Provide the (X, Y) coordinate of the cell's center where the given text is located.  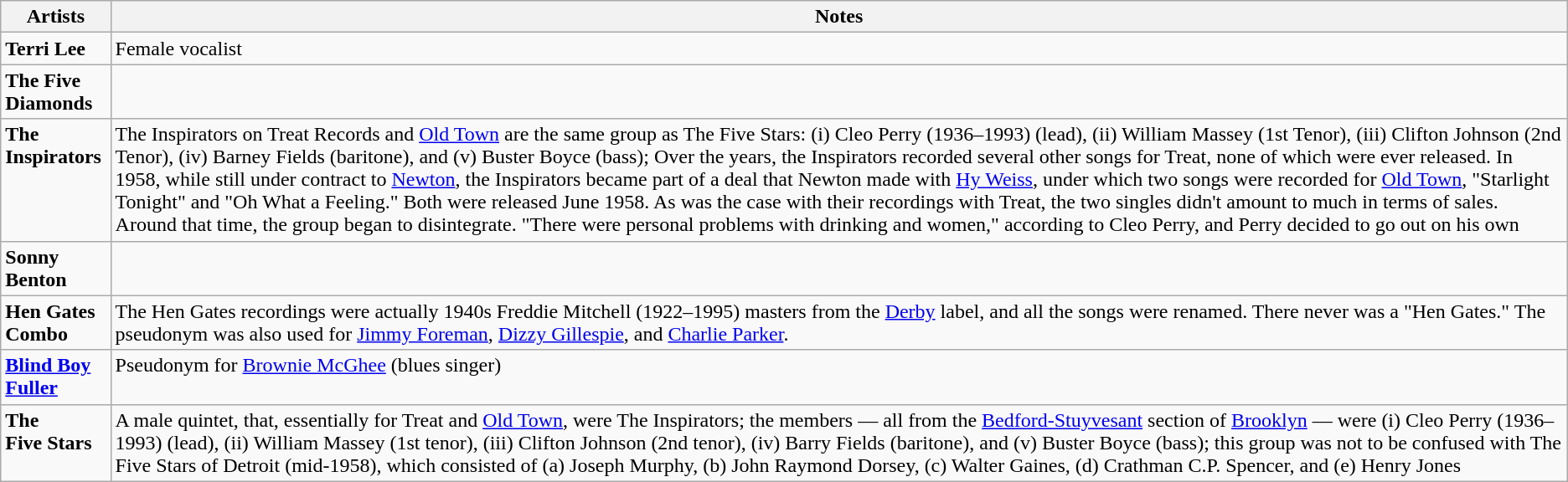
Hen GatesCombo (55, 323)
The FiveDiamonds (55, 92)
TheFive Stars (55, 443)
Terri Lee (55, 49)
Female vocalist (839, 49)
Notes (839, 17)
TheInspirators (55, 180)
Artists (55, 17)
Pseudonym for Brownie McGhee (blues singer) (839, 377)
Sonny Benton (55, 268)
Blind BoyFuller (55, 377)
